Capture the cell that displays the provided text and extract its (X, Y) central coordinate. 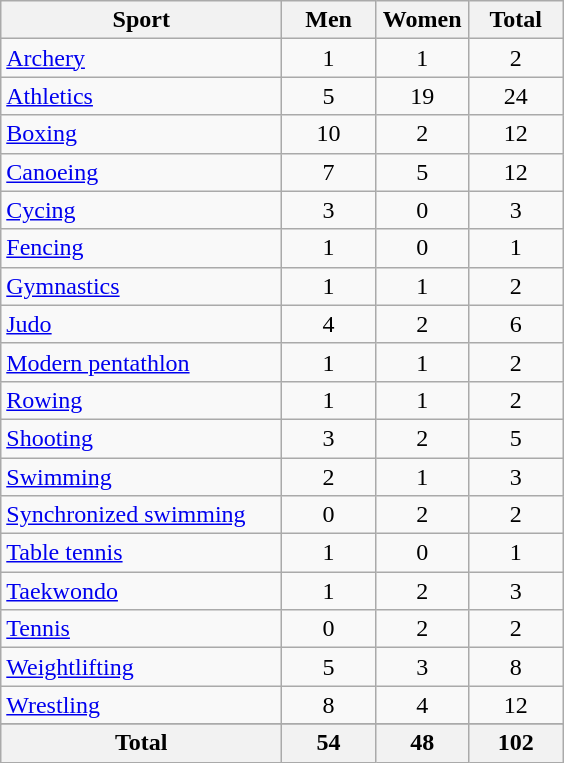
54 (329, 743)
Gymnastics (142, 286)
19 (422, 96)
Swimming (142, 477)
7 (329, 172)
Boxing (142, 134)
Archery (142, 58)
Canoeing (142, 172)
Table tennis (142, 553)
Synchronized swimming (142, 515)
Taekwondo (142, 591)
102 (516, 743)
24 (516, 96)
Modern pentathlon (142, 362)
Judo (142, 324)
10 (329, 134)
48 (422, 743)
Athletics (142, 96)
Wrestling (142, 705)
Cycing (142, 210)
Weightlifting (142, 667)
Rowing (142, 400)
6 (516, 324)
Women (422, 20)
Tennis (142, 629)
Sport (142, 20)
Shooting (142, 438)
Men (329, 20)
Fencing (142, 248)
